Determine the [x, y] coordinate at the center of the cell enclosing the given text.  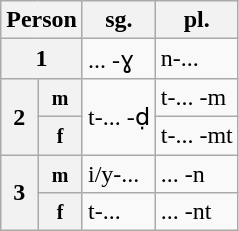
t-... [118, 212]
t-... -mt [196, 135]
... -nt [196, 212]
3 [20, 192]
n-... [196, 59]
... -n [196, 173]
pl. [196, 20]
1 [42, 59]
i/y-... [118, 173]
t-... -ḍ [118, 116]
t-... -m [196, 97]
... -ɣ [118, 59]
sg. [118, 20]
Person [42, 20]
2 [20, 116]
